Return the (x, y) coordinate for the center point of the cell that contains the specified text.  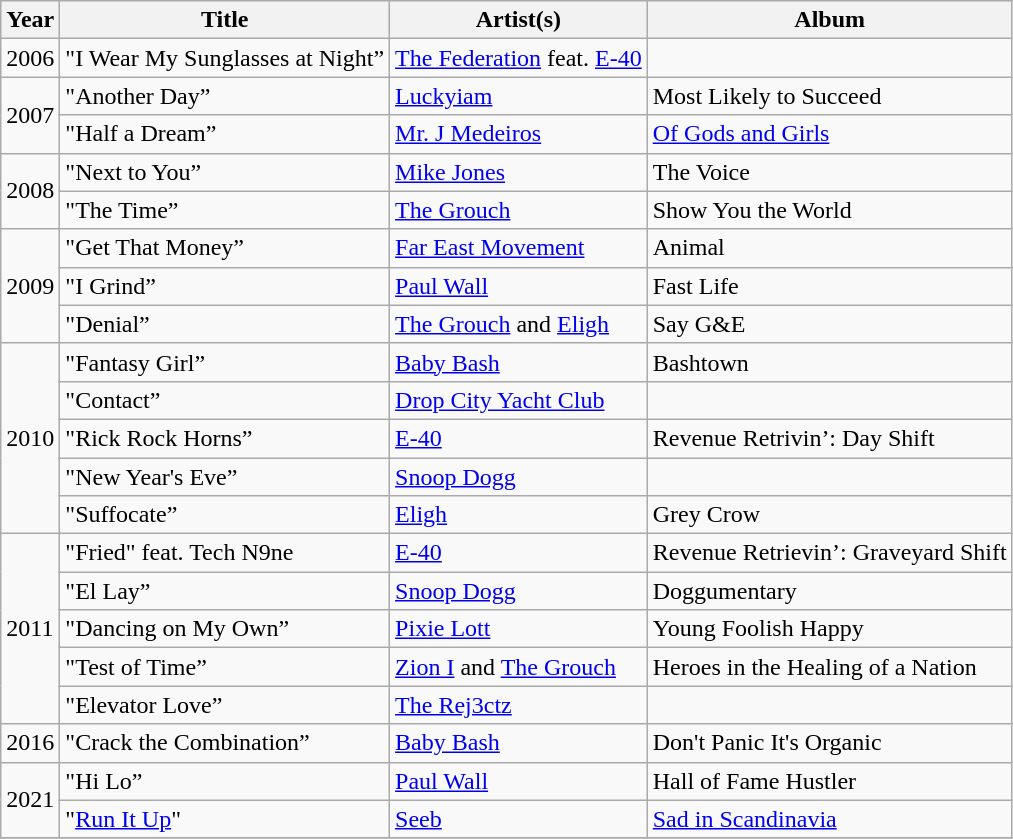
Revenue Retrievin’: Graveyard Shift (830, 553)
"Crack the Combination” (225, 743)
"Contact” (225, 400)
"Elevator Love” (225, 705)
2006 (30, 58)
Year (30, 20)
Doggumentary (830, 591)
Sad in Scandinavia (830, 819)
Seeb (519, 819)
"Dancing on My Own” (225, 629)
"Fantasy Girl” (225, 362)
"The Time” (225, 210)
Mike Jones (519, 172)
Zion I and The Grouch (519, 667)
The Grouch and Eligh (519, 324)
Far East Movement (519, 248)
Luckyiam (519, 96)
2011 (30, 629)
Mr. J Medeiros (519, 134)
Grey Crow (830, 515)
"El Lay” (225, 591)
Title (225, 20)
"Suffocate” (225, 515)
"Rick Rock Horns” (225, 438)
Drop City Yacht Club (519, 400)
Of Gods and Girls (830, 134)
The Federation feat. E-40 (519, 58)
2021 (30, 800)
Artist(s) (519, 20)
Young Foolish Happy (830, 629)
Revenue Retrivin’: Day Shift (830, 438)
Heroes in the Healing of a Nation (830, 667)
Bashtown (830, 362)
The Voice (830, 172)
"Half a Dream” (225, 134)
2007 (30, 115)
Hall of Fame Hustler (830, 781)
2010 (30, 438)
"Run It Up" (225, 819)
2016 (30, 743)
2008 (30, 191)
Fast Life (830, 286)
"Get That Money” (225, 248)
"I Grind” (225, 286)
Most Likely to Succeed (830, 96)
Say G&E (830, 324)
"Fried" feat. Tech N9ne (225, 553)
"I Wear My Sunglasses at Night” (225, 58)
"Next to You” (225, 172)
2009 (30, 286)
"New Year's Eve” (225, 477)
"Hi Lo” (225, 781)
"Denial” (225, 324)
"Test of Time” (225, 667)
The Rej3ctz (519, 705)
Don't Panic It's Organic (830, 743)
Animal (830, 248)
Show You the World (830, 210)
Pixie Lott (519, 629)
"Another Day” (225, 96)
Album (830, 20)
Eligh (519, 515)
The Grouch (519, 210)
